Scan for the cell matching the given text and deliver its [X, Y] coordinate at center. 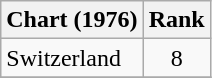
Chart (1976) [72, 20]
Rank [176, 20]
Switzerland [72, 58]
8 [176, 58]
